Scan for the cell matching the given text and deliver its [x, y] coordinate at center. 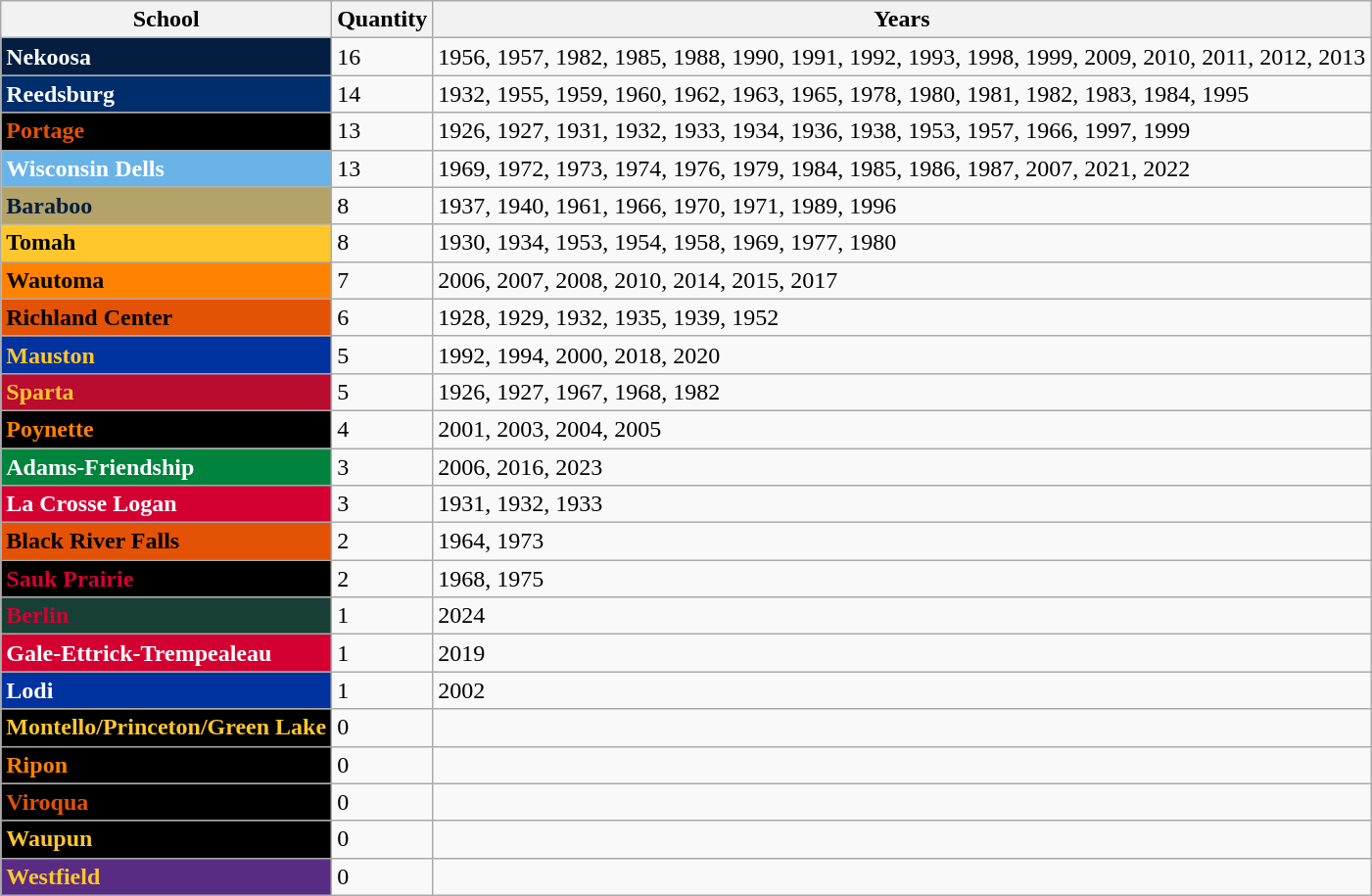
1926, 1927, 1931, 1932, 1933, 1934, 1936, 1938, 1953, 1957, 1966, 1997, 1999 [902, 131]
Wautoma [166, 280]
Nekoosa [166, 57]
Baraboo [166, 206]
Lodi [166, 690]
Poynette [166, 429]
Viroqua [166, 802]
4 [382, 429]
Wisconsin Dells [166, 168]
Gale-Ettrick-Trempealeau [166, 653]
Waupun [166, 839]
1968, 1975 [902, 579]
Montello/Princeton/Green Lake [166, 728]
2024 [902, 616]
Adams-Friendship [166, 467]
Ripon [166, 765]
School [166, 20]
Mauston [166, 354]
Tomah [166, 243]
1931, 1932, 1933 [902, 504]
1926, 1927, 1967, 1968, 1982 [902, 392]
1930, 1934, 1953, 1954, 1958, 1969, 1977, 1980 [902, 243]
Westfield [166, 876]
6 [382, 317]
Richland Center [166, 317]
1928, 1929, 1932, 1935, 1939, 1952 [902, 317]
Quantity [382, 20]
Years [902, 20]
Berlin [166, 616]
Portage [166, 131]
1956, 1957, 1982, 1985, 1988, 1990, 1991, 1992, 1993, 1998, 1999, 2009, 2010, 2011, 2012, 2013 [902, 57]
Black River Falls [166, 542]
1969, 1972, 1973, 1974, 1976, 1979, 1984, 1985, 1986, 1987, 2007, 2021, 2022 [902, 168]
1964, 1973 [902, 542]
2006, 2016, 2023 [902, 467]
7 [382, 280]
Sparta [166, 392]
2001, 2003, 2004, 2005 [902, 429]
2002 [902, 690]
14 [382, 94]
2006, 2007, 2008, 2010, 2014, 2015, 2017 [902, 280]
1937, 1940, 1961, 1966, 1970, 1971, 1989, 1996 [902, 206]
1992, 1994, 2000, 2018, 2020 [902, 354]
La Crosse Logan [166, 504]
Sauk Prairie [166, 579]
1932, 1955, 1959, 1960, 1962, 1963, 1965, 1978, 1980, 1981, 1982, 1983, 1984, 1995 [902, 94]
2019 [902, 653]
Reedsburg [166, 94]
16 [382, 57]
